Determine the [X, Y] coordinate at the center of the cell enclosing the given text.  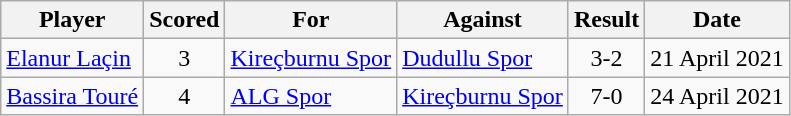
Dudullu Spor [483, 58]
Against [483, 20]
21 April 2021 [717, 58]
Result [606, 20]
ALG Spor [311, 96]
3 [184, 58]
24 April 2021 [717, 96]
Date [717, 20]
3-2 [606, 58]
For [311, 20]
Player [72, 20]
7-0 [606, 96]
Scored [184, 20]
Elanur Laçin [72, 58]
Bassira Touré [72, 96]
4 [184, 96]
